Output the (x, y) coordinate of the center of the cell containing the given text.  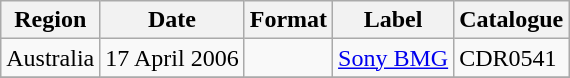
17 April 2006 (172, 58)
Sony BMG (394, 58)
Label (394, 20)
Australia (50, 58)
Format (288, 20)
Region (50, 20)
CDR0541 (512, 58)
Catalogue (512, 20)
Date (172, 20)
